Return the [X, Y] coordinate for the center point of the cell that contains the specified text.  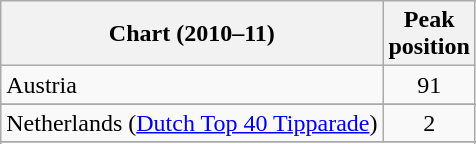
2 [429, 123]
Austria [192, 85]
Netherlands (Dutch Top 40 Tipparade) [192, 123]
Chart (2010–11) [192, 34]
91 [429, 85]
Peakposition [429, 34]
